Locate the cell with the specified text and output its [x, y] center coordinate. 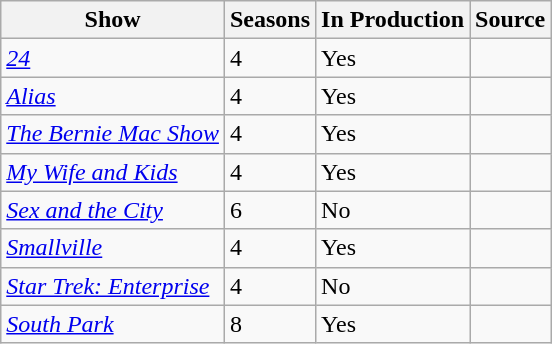
South Park [113, 324]
8 [270, 324]
Smallville [113, 248]
Alias [113, 96]
Seasons [270, 20]
Source [510, 20]
My Wife and Kids [113, 172]
24 [113, 58]
Star Trek: Enterprise [113, 286]
6 [270, 210]
The Bernie Mac Show [113, 134]
Show [113, 20]
Sex and the City [113, 210]
In Production [393, 20]
